Provide the (X, Y) coordinate of the cell's center where the given text is located.  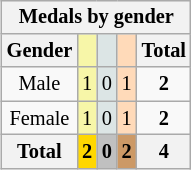
Gender (40, 51)
Female (40, 118)
Male (40, 84)
Medals by gender (96, 17)
4 (164, 152)
